Identify which cell holds the provided text, then report its (X, Y) central coordinate. 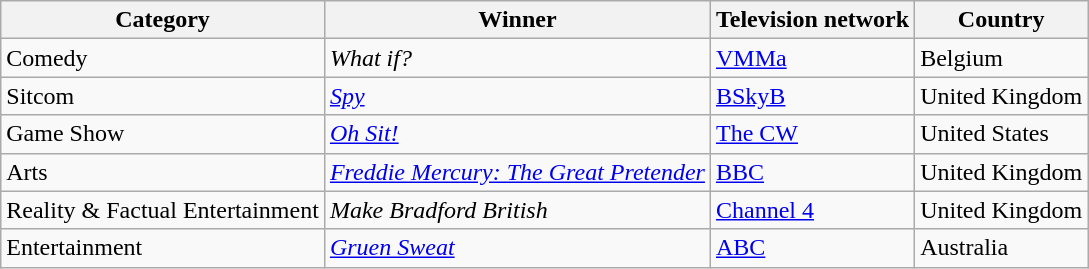
ABC (812, 248)
Gruen Sweat (517, 248)
Entertainment (163, 248)
Oh Sit! (517, 134)
Australia (1002, 248)
Sitcom (163, 96)
Spy (517, 96)
Freddie Mercury: The Great Pretender (517, 172)
Television network (812, 20)
Category (163, 20)
VMMa (812, 58)
What if? (517, 58)
Arts (163, 172)
Make Bradford British (517, 210)
The CW (812, 134)
Game Show (163, 134)
Belgium (1002, 58)
Reality & Factual Entertainment (163, 210)
Channel 4 (812, 210)
United States (1002, 134)
Country (1002, 20)
Comedy (163, 58)
Winner (517, 20)
BBC (812, 172)
BSkyB (812, 96)
